Scan for the cell matching the given text and deliver its (x, y) coordinate at center. 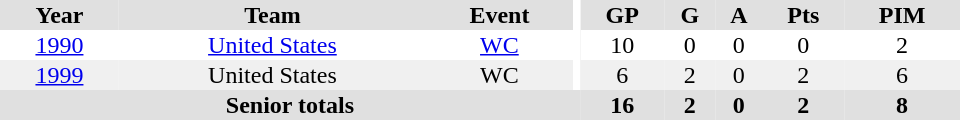
1990 (60, 45)
GP (622, 15)
Team (272, 15)
1999 (60, 75)
Event (500, 15)
Pts (804, 15)
Senior totals (290, 105)
PIM (902, 15)
10 (622, 45)
G (690, 15)
16 (622, 105)
Year (60, 15)
A (738, 15)
8 (902, 105)
